Extract the (x, y) coordinate from the center of the cell holding the provided text.  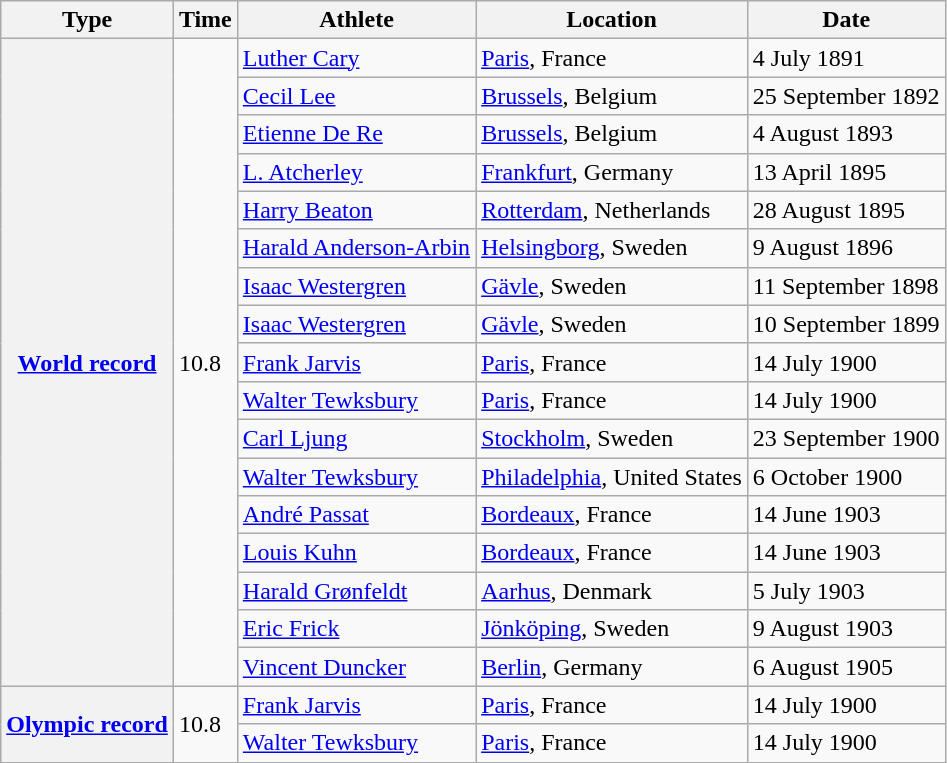
5 July 1903 (846, 591)
Louis Kuhn (356, 553)
13 April 1895 (846, 172)
Luther Cary (356, 58)
Aarhus, Denmark (612, 591)
9 August 1903 (846, 629)
25 September 1892 (846, 96)
Helsingborg, Sweden (612, 248)
Berlin, Germany (612, 667)
Location (612, 20)
11 September 1898 (846, 286)
4 August 1893 (846, 134)
4 July 1891 (846, 58)
Date (846, 20)
Rotterdam, Netherlands (612, 210)
Jönköping, Sweden (612, 629)
Harald Anderson-Arbin (356, 248)
L. Atcherley (356, 172)
Athlete (356, 20)
10 September 1899 (846, 324)
23 September 1900 (846, 438)
Cecil Lee (356, 96)
9 August 1896 (846, 248)
6 August 1905 (846, 667)
Eric Frick (356, 629)
Frankfurt, Germany (612, 172)
Stockholm, Sweden (612, 438)
Olympic record (88, 724)
Etienne De Re (356, 134)
Vincent Duncker (356, 667)
Carl Ljung (356, 438)
Time (205, 20)
World record (88, 362)
Philadelphia, United States (612, 477)
28 August 1895 (846, 210)
Harald Grønfeldt (356, 591)
Harry Beaton (356, 210)
André Passat (356, 515)
6 October 1900 (846, 477)
Type (88, 20)
